Extract the (X, Y) coordinate from the center of the cell holding the provided text.  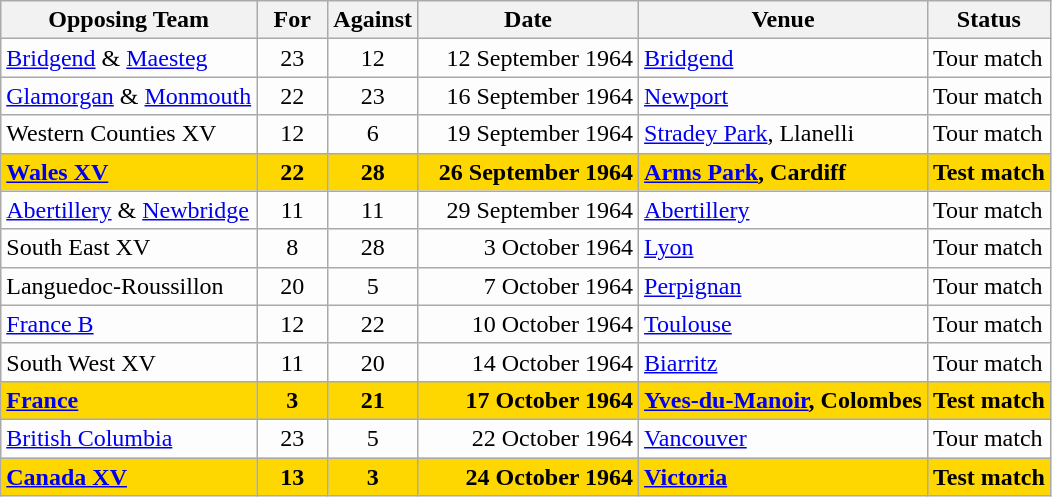
22 October 1964 (528, 438)
19 September 1964 (528, 134)
6 (373, 134)
3 October 1964 (528, 248)
Date (528, 20)
Newport (784, 96)
21 (373, 400)
Wales XV (129, 172)
South East XV (129, 248)
14 October 1964 (528, 362)
8 (292, 248)
British Columbia (129, 438)
France B (129, 324)
Languedoc-Roussillon (129, 286)
13 (292, 477)
12 September 1964 (528, 58)
Yves-du-Manoir, Colombes (784, 400)
Bridgend (784, 58)
Against (373, 20)
Opposing Team (129, 20)
Victoria (784, 477)
South West XV (129, 362)
29 September 1964 (528, 210)
24 October 1964 (528, 477)
10 October 1964 (528, 324)
Western Counties XV (129, 134)
Status (988, 20)
Biarritz (784, 362)
17 October 1964 (528, 400)
Toulouse (784, 324)
16 September 1964 (528, 96)
Stradey Park, Llanelli (784, 134)
Canada XV (129, 477)
For (292, 20)
Lyon (784, 248)
Bridgend & Maesteg (129, 58)
Venue (784, 20)
26 September 1964 (528, 172)
Glamorgan & Monmouth (129, 96)
7 October 1964 (528, 286)
Arms Park, Cardiff (784, 172)
Abertillery (784, 210)
Abertillery & Newbridge (129, 210)
Perpignan (784, 286)
France (129, 400)
Vancouver (784, 438)
